For the text-containing cell, return its midpoint in [X, Y] coordinate format. 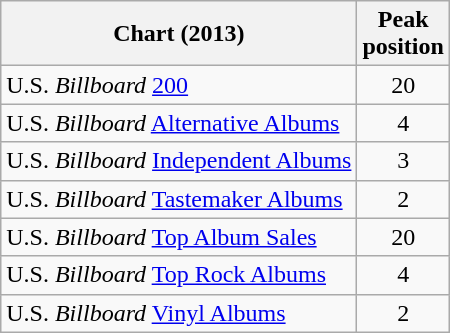
U.S. Billboard 200 [179, 85]
Peak position [403, 34]
U.S. Billboard Tastemaker Albums [179, 199]
Chart (2013) [179, 34]
U.S. Billboard Independent Albums [179, 161]
3 [403, 161]
U.S. Billboard Vinyl Albums [179, 313]
U.S. Billboard Top Album Sales [179, 237]
U.S. Billboard Alternative Albums [179, 123]
U.S. Billboard Top Rock Albums [179, 275]
